Identify which cell holds the provided text, then report its (X, Y) central coordinate. 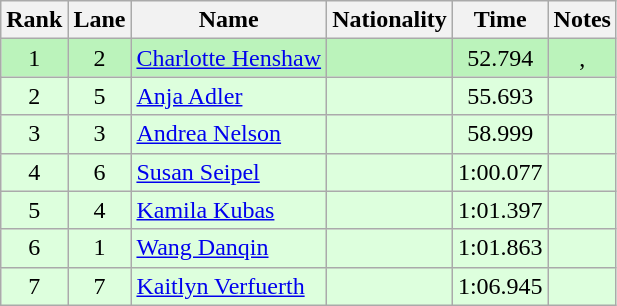
Kamila Kubas (229, 210)
1:06.945 (500, 286)
58.999 (500, 134)
52.794 (500, 58)
, (582, 58)
Rank (34, 20)
Charlotte Henshaw (229, 58)
1:01.863 (500, 248)
Susan Seipel (229, 172)
Nationality (390, 20)
1:00.077 (500, 172)
Andrea Nelson (229, 134)
Anja Adler (229, 96)
Wang Danqin (229, 248)
Kaitlyn Verfuerth (229, 286)
55.693 (500, 96)
Notes (582, 20)
Lane (100, 20)
1:01.397 (500, 210)
Name (229, 20)
Time (500, 20)
